Determine the [x, y] coordinate at the center of the cell enclosing the given text.  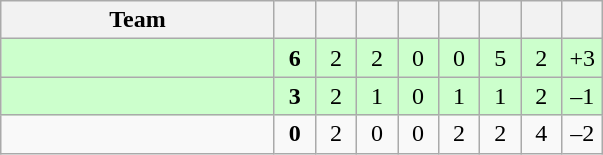
5 [500, 58]
–2 [582, 134]
6 [294, 58]
3 [294, 96]
Team [138, 20]
+3 [582, 58]
–1 [582, 96]
4 [542, 134]
